Locate the cell with the specified text and output its (X, Y) center coordinate. 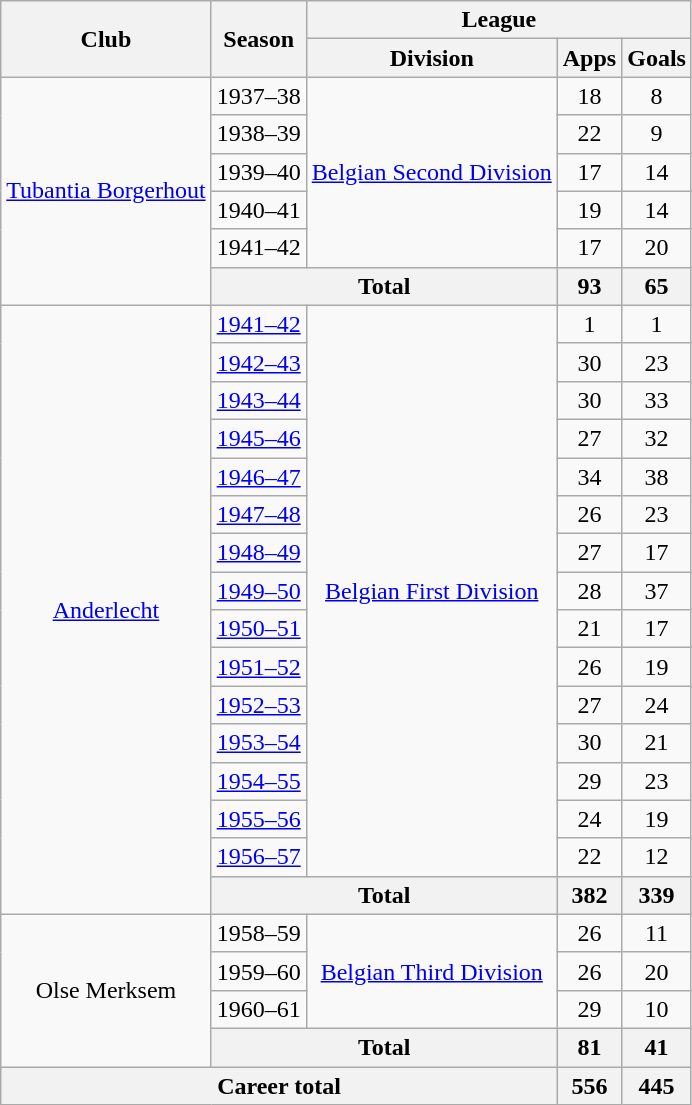
1950–51 (258, 629)
Season (258, 39)
Olse Merksem (106, 990)
556 (589, 1085)
32 (657, 438)
93 (589, 286)
65 (657, 286)
1948–49 (258, 553)
445 (657, 1085)
34 (589, 477)
1949–50 (258, 591)
Career total (279, 1085)
1955–56 (258, 819)
1947–48 (258, 515)
28 (589, 591)
Club (106, 39)
1939–40 (258, 172)
Goals (657, 58)
33 (657, 400)
10 (657, 1009)
37 (657, 591)
81 (589, 1047)
1946–47 (258, 477)
38 (657, 477)
1940–41 (258, 210)
1937–38 (258, 96)
1959–60 (258, 971)
1945–46 (258, 438)
Anderlecht (106, 610)
Belgian Second Division (432, 172)
Apps (589, 58)
8 (657, 96)
1956–57 (258, 857)
1952–53 (258, 705)
Belgian First Division (432, 590)
League (498, 20)
1943–44 (258, 400)
1960–61 (258, 1009)
41 (657, 1047)
9 (657, 134)
1953–54 (258, 743)
11 (657, 933)
12 (657, 857)
1958–59 (258, 933)
1954–55 (258, 781)
1951–52 (258, 667)
1938–39 (258, 134)
382 (589, 895)
Tubantia Borgerhout (106, 191)
339 (657, 895)
1942–43 (258, 362)
Belgian Third Division (432, 971)
18 (589, 96)
Division (432, 58)
